Determine the (X, Y) coordinate at the center of the cell enclosing the given text.  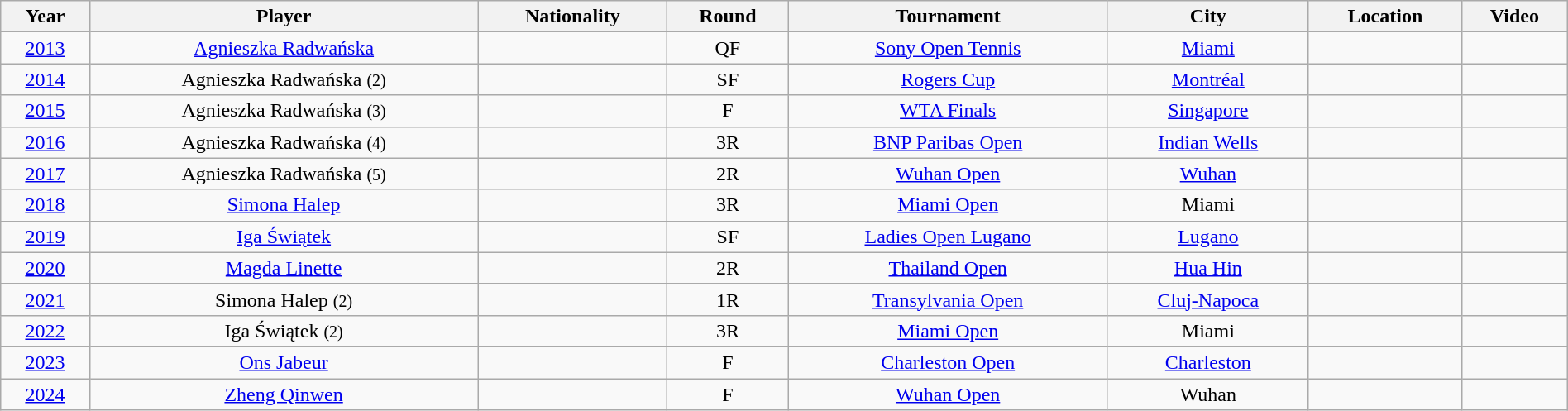
Agnieszka Radwańska (284, 48)
2020 (45, 268)
Lugano (1207, 237)
Player (284, 17)
QF (728, 48)
Agnieszka Radwańska (3) (284, 111)
2017 (45, 174)
Thailand Open (948, 268)
Transylvania Open (948, 299)
Simona Halep (284, 205)
Indian Wells (1207, 142)
2019 (45, 237)
Agnieszka Radwańska (5) (284, 174)
Nationality (572, 17)
Year (45, 17)
Rogers Cup (948, 79)
Hua Hin (1207, 268)
2013 (45, 48)
Round (728, 17)
2018 (45, 205)
BNP Paribas Open (948, 142)
Agnieszka Radwańska (2) (284, 79)
Montréal (1207, 79)
City (1207, 17)
2024 (45, 394)
Iga Świątek (2) (284, 331)
Charleston Open (948, 362)
2015 (45, 111)
Singapore (1207, 111)
WTA Finals (948, 111)
Charleston (1207, 362)
Video (1514, 17)
Magda Linette (284, 268)
2023 (45, 362)
Zheng Qinwen (284, 394)
Sony Open Tennis (948, 48)
Location (1384, 17)
Simona Halep (2) (284, 299)
2022 (45, 331)
Ladies Open Lugano (948, 237)
Cluj-Napoca (1207, 299)
Tournament (948, 17)
Iga Świątek (284, 237)
Agnieszka Radwańska (4) (284, 142)
Ons Jabeur (284, 362)
2021 (45, 299)
2014 (45, 79)
2016 (45, 142)
1R (728, 299)
